Detect which cell encompasses the target text, then output its (x, y) center coordinate. 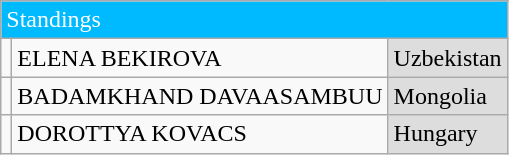
Standings (254, 20)
BADAMKHAND DAVAASAMBUU (200, 96)
ELENA BEKIROVA (200, 58)
Mongolia (448, 96)
Uzbekistan (448, 58)
DOROTTYA KOVACS (200, 134)
Hungary (448, 134)
